Identify which cell holds the provided text, then report its (x, y) central coordinate. 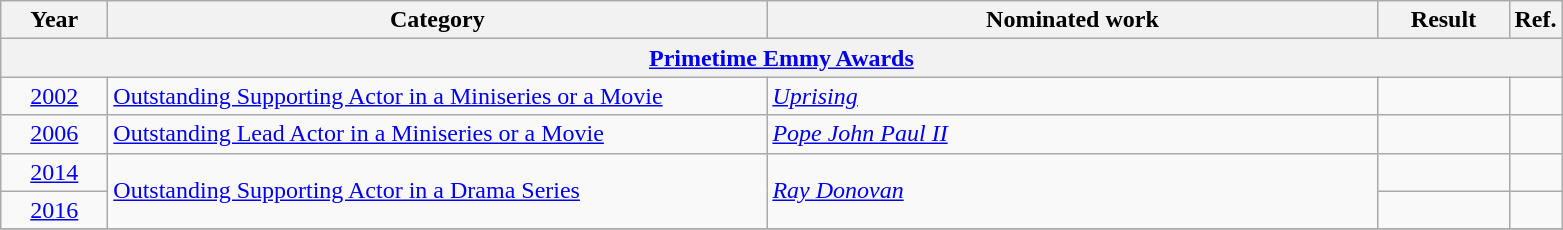
Primetime Emmy Awards (782, 58)
Ref. (1536, 20)
Pope John Paul II (1072, 134)
Nominated work (1072, 20)
2016 (54, 210)
Outstanding Supporting Actor in a Drama Series (438, 191)
Uprising (1072, 96)
Year (54, 20)
Category (438, 20)
Result (1444, 20)
Outstanding Supporting Actor in a Miniseries or a Movie (438, 96)
Outstanding Lead Actor in a Miniseries or a Movie (438, 134)
2014 (54, 172)
2002 (54, 96)
Ray Donovan (1072, 191)
2006 (54, 134)
